Identify which cell holds the provided text, then report its [x, y] central coordinate. 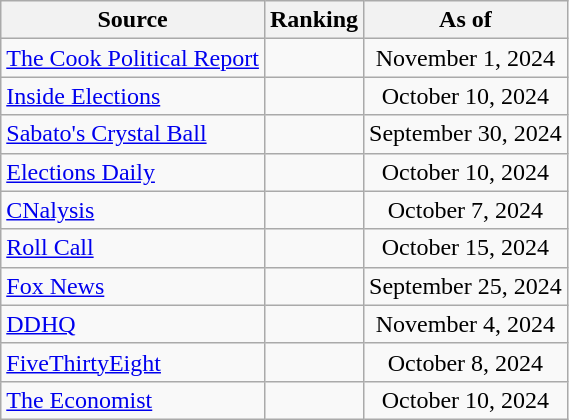
September 25, 2024 [466, 286]
Elections Daily [133, 172]
November 4, 2024 [466, 324]
As of [466, 20]
The Economist [133, 400]
The Cook Political Report [133, 58]
Roll Call [133, 248]
Inside Elections [133, 96]
September 30, 2024 [466, 134]
November 1, 2024 [466, 58]
October 7, 2024 [466, 210]
Fox News [133, 286]
October 15, 2024 [466, 248]
October 8, 2024 [466, 362]
CNalysis [133, 210]
DDHQ [133, 324]
Source [133, 20]
FiveThirtyEight [133, 362]
Ranking [314, 20]
Sabato's Crystal Ball [133, 134]
